Output the [X, Y] coordinate of the center of the cell containing the given text.  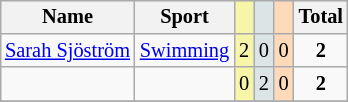
Name [68, 17]
Sarah Sjöström [68, 51]
Swimming [184, 51]
Total [321, 17]
Sport [184, 17]
